Output the (X, Y) coordinate of the center of the cell containing the given text.  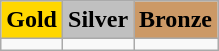
Bronze (176, 20)
Silver (98, 20)
Gold (32, 20)
